Extract the [x, y] coordinate from the center of the cell holding the provided text.  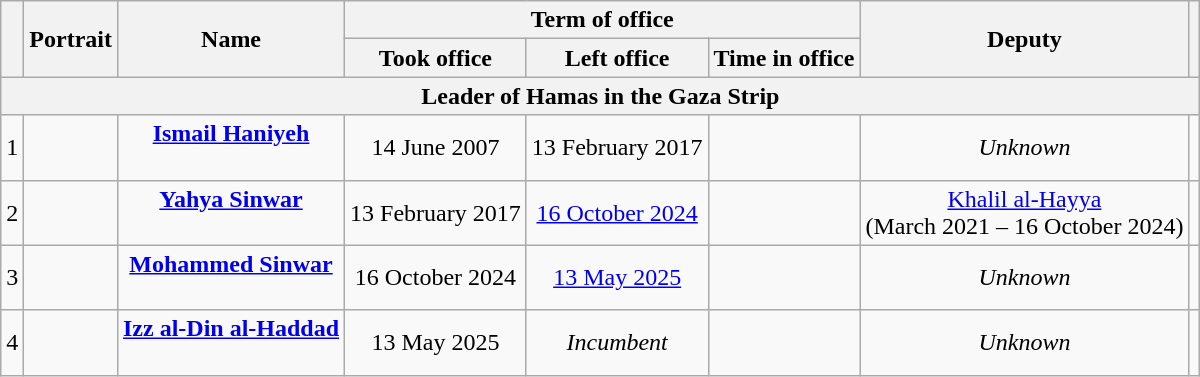
Yahya Sinwar [230, 212]
Left office [617, 58]
Mohammed Sinwar [230, 278]
Deputy [1024, 39]
1 [12, 148]
Incumbent [617, 342]
Took office [436, 58]
Leader of Hamas in the Gaza Strip [600, 96]
Khalil al-Hayya (March 2021 – 16 October 2024) [1024, 212]
Ismail Haniyeh [230, 148]
14 June 2007 [436, 148]
3 [12, 278]
2 [12, 212]
Time in office [784, 58]
Term of office [602, 20]
4 [12, 342]
Portrait [71, 39]
Name [230, 39]
Izz al-Din al-Haddad [230, 342]
